Detect which cell encompasses the target text, then output its [x, y] center coordinate. 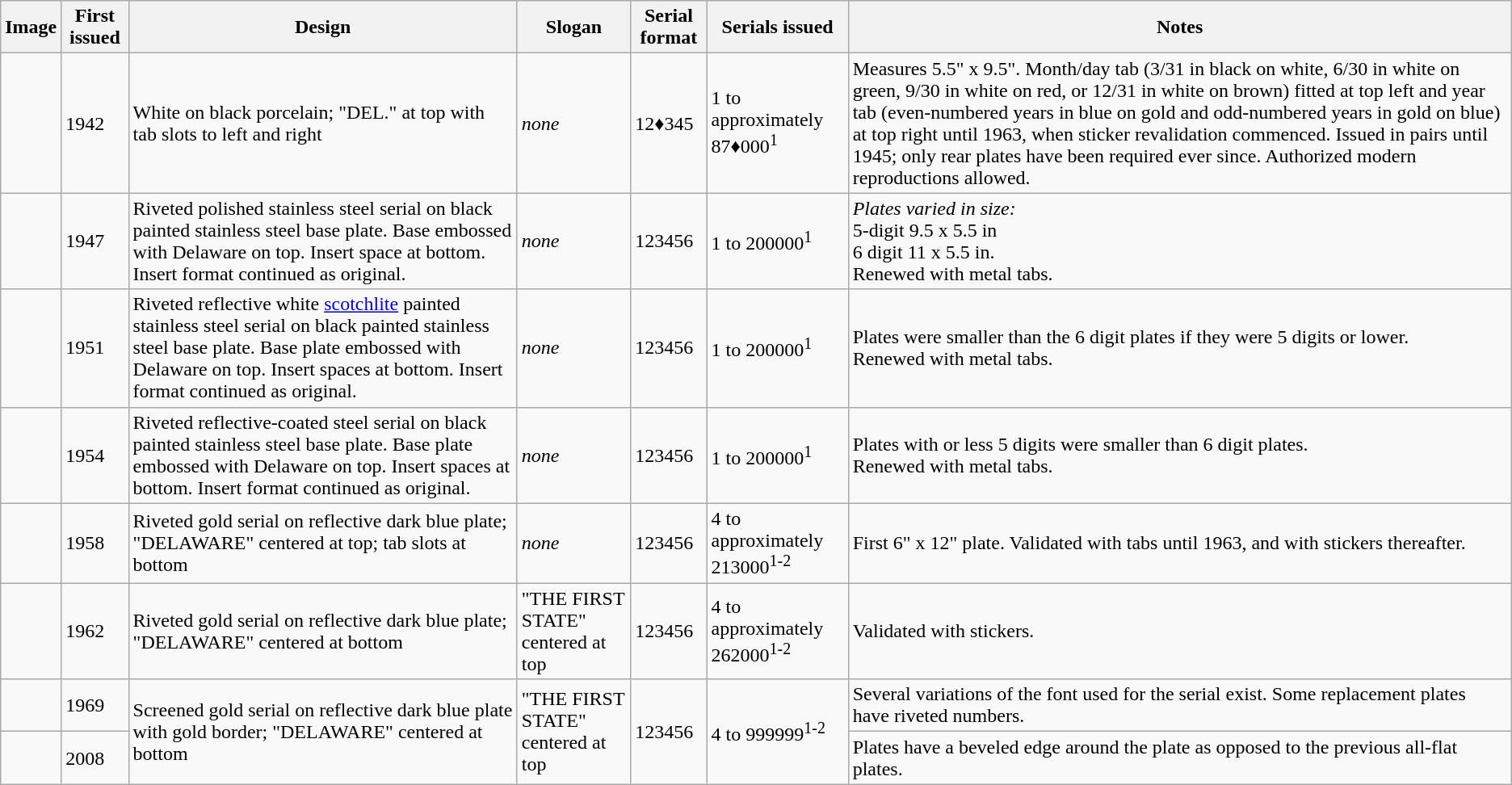
Plates have a beveled edge around the plate as opposed to the previous all-flat plates. [1179, 758]
2008 [95, 758]
1954 [95, 455]
1958 [95, 543]
Plates were smaller than the 6 digit plates if they were 5 digits or lower. Renewed with metal tabs. [1179, 348]
1962 [95, 632]
White on black porcelain; "DEL." at top with tab slots to left and right [323, 123]
1951 [95, 348]
Serial format [669, 27]
Notes [1179, 27]
Plates varied in size:5-digit 9.5 x 5.5 in6 digit 11 x 5.5 in.Renewed with metal tabs. [1179, 241]
1947 [95, 241]
Design [323, 27]
1 to approximately 87♦0001 [777, 123]
Slogan [573, 27]
First 6" x 12" plate. Validated with tabs until 1963, and with stickers thereafter. [1179, 543]
Plates with or less 5 digits were smaller than 6 digit plates. Renewed with metal tabs. [1179, 455]
4 to approximately 2130001-2 [777, 543]
Validated with stickers. [1179, 632]
Riveted gold serial on reflective dark blue plate; "DELAWARE" centered at bottom [323, 632]
12♦345 [669, 123]
Riveted gold serial on reflective dark blue plate; "DELAWARE" centered at top; tab slots at bottom [323, 543]
Screened gold serial on reflective dark blue plate with gold border; "DELAWARE" centered at bottom [323, 732]
Serials issued [777, 27]
1969 [95, 706]
Image [31, 27]
First issued [95, 27]
4 to approximately 2620001-2 [777, 632]
4 to 9999991-2 [777, 732]
Several variations of the font used for the serial exist. Some replacement plates have riveted numbers. [1179, 706]
1942 [95, 123]
